Return [x, y] of the center of cell containing provided text 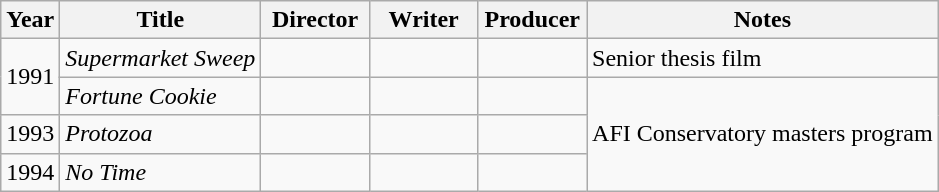
Protozoa [160, 134]
Senior thesis film [763, 58]
AFI Conservatory masters program [763, 134]
Writer [424, 20]
Fortune Cookie [160, 96]
Producer [532, 20]
Title [160, 20]
1994 [30, 172]
No Time [160, 172]
Supermarket Sweep [160, 58]
1993 [30, 134]
1991 [30, 77]
Notes [763, 20]
Director [316, 20]
Year [30, 20]
